Return the (X, Y) coordinate for the center point of the cell that contains the specified text.  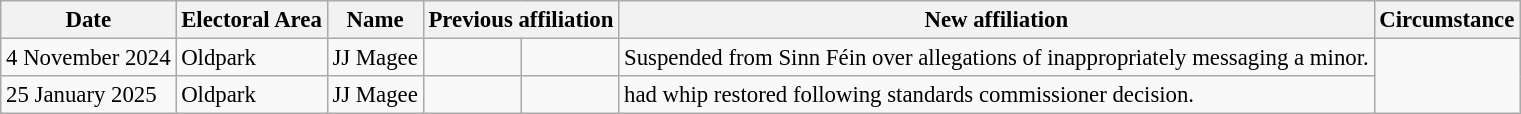
New affiliation (996, 20)
Suspended from Sinn Féin over allegations of inappropriately messaging a minor. (996, 58)
Circumstance (1447, 20)
25 January 2025 (88, 95)
had whip restored following standards commissioner decision. (996, 95)
Electoral Area (252, 20)
4 November 2024 (88, 58)
Name (375, 20)
Date (88, 20)
Previous affiliation (521, 20)
